Return (x, y) of the center of cell containing provided text 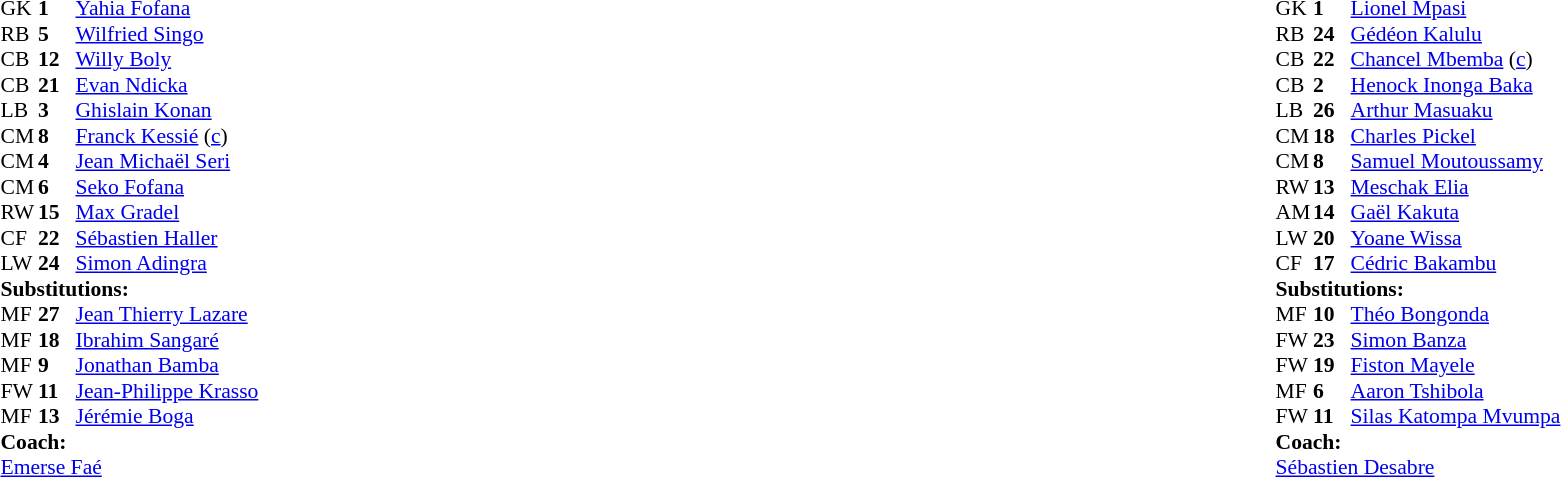
Ibrahim Sangaré (168, 340)
Willy Boly (168, 59)
27 (57, 315)
15 (57, 213)
Jonathan Bamba (168, 365)
Silas Katompa Mvumpa (1456, 417)
Simon Banza (1456, 340)
Yoane Wissa (1456, 238)
23 (1332, 340)
26 (1332, 111)
Chancel Mbemba (c) (1456, 59)
Jérémie Boga (168, 417)
Max Gradel (168, 213)
Cédric Bakambu (1456, 263)
Simon Adingra (168, 263)
10 (1332, 315)
AM (1295, 213)
5 (57, 34)
20 (1332, 238)
Jean Thierry Lazare (168, 315)
Wilfried Singo (168, 34)
Gédéon Kalulu (1456, 34)
4 (57, 161)
Ghislain Konan (168, 111)
Seko Fofana (168, 187)
17 (1332, 263)
9 (57, 365)
Arthur Masuaku (1456, 111)
Evan Ndicka (168, 85)
14 (1332, 213)
Fiston Mayele (1456, 365)
Jean Michaël Seri (168, 161)
Jean-Philippe Krasso (168, 391)
Sébastien Haller (168, 238)
2 (1332, 85)
Charles Pickel (1456, 136)
12 (57, 59)
Gaël Kakuta (1456, 213)
Franck Kessié (c) (168, 136)
Henock Inonga Baka (1456, 85)
Samuel Moutoussamy (1456, 161)
19 (1332, 365)
Théo Bongonda (1456, 315)
Aaron Tshibola (1456, 391)
Meschak Elia (1456, 187)
21 (57, 85)
3 (57, 111)
